Pinpoint the cell where the given text exists, returning its [X, Y] midpoint coordinate. 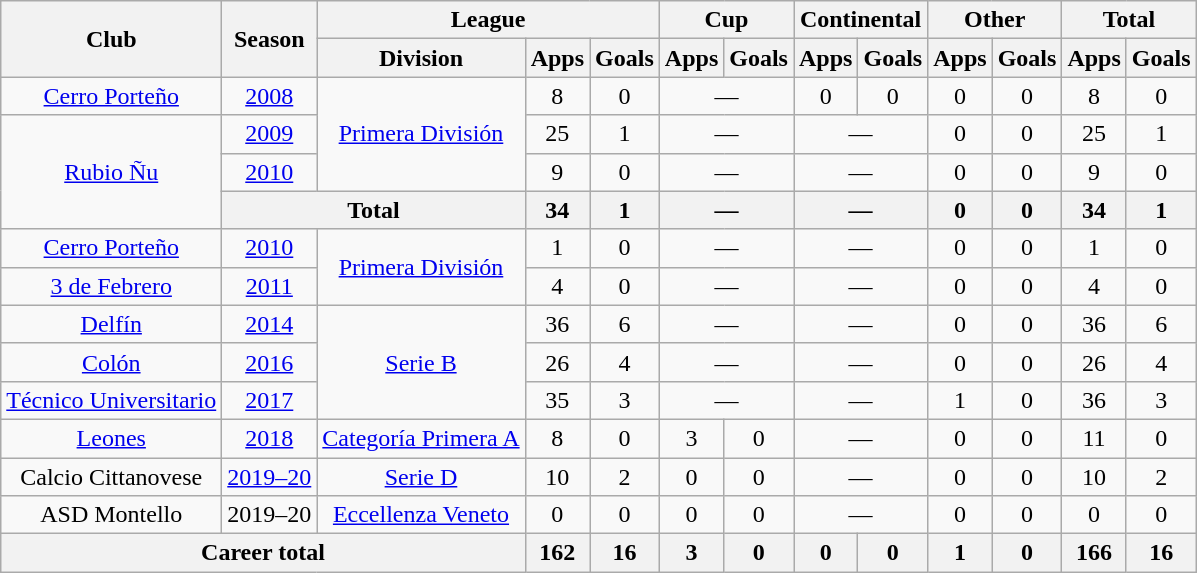
2017 [270, 400]
League [488, 20]
Club [112, 39]
166 [1094, 553]
Delfín [112, 324]
Eccellenza Veneto [421, 515]
Season [270, 39]
11 [1094, 438]
ASD Montello [112, 515]
2009 [270, 134]
Serie D [421, 477]
Calcio Cittanovese [112, 477]
2016 [270, 362]
162 [557, 553]
2018 [270, 438]
2014 [270, 324]
Serie B [421, 362]
35 [557, 400]
Rubio Ñu [112, 172]
Leones [112, 438]
Cup [726, 20]
Colón [112, 362]
3 de Febrero [112, 286]
2011 [270, 286]
Técnico Universitario [112, 400]
Categoría Primera A [421, 438]
Division [421, 58]
2008 [270, 96]
Other [995, 20]
Career total [263, 553]
Continental [861, 20]
